Capture the cell that displays the provided text and extract its [X, Y] central coordinate. 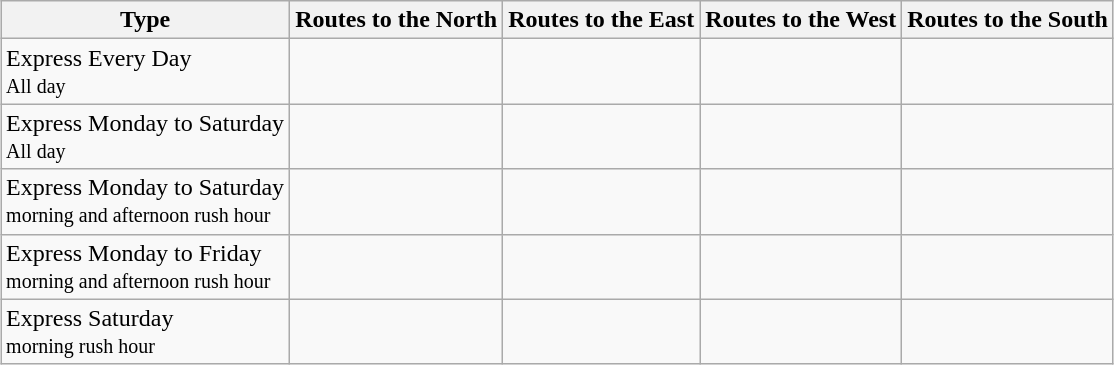
Routes to the North [396, 20]
Express Monday to Saturday All day [146, 136]
Type [146, 20]
Express Monday to Saturday morning and afternoon rush hour [146, 202]
Express Saturday morning rush hour [146, 332]
Routes to the East [602, 20]
Express Every Day All day [146, 72]
Routes to the South [1008, 20]
Express Monday to Friday morning and afternoon rush hour [146, 266]
Routes to the West [801, 20]
